Output the [X, Y] coordinate of the center of the cell containing the given text.  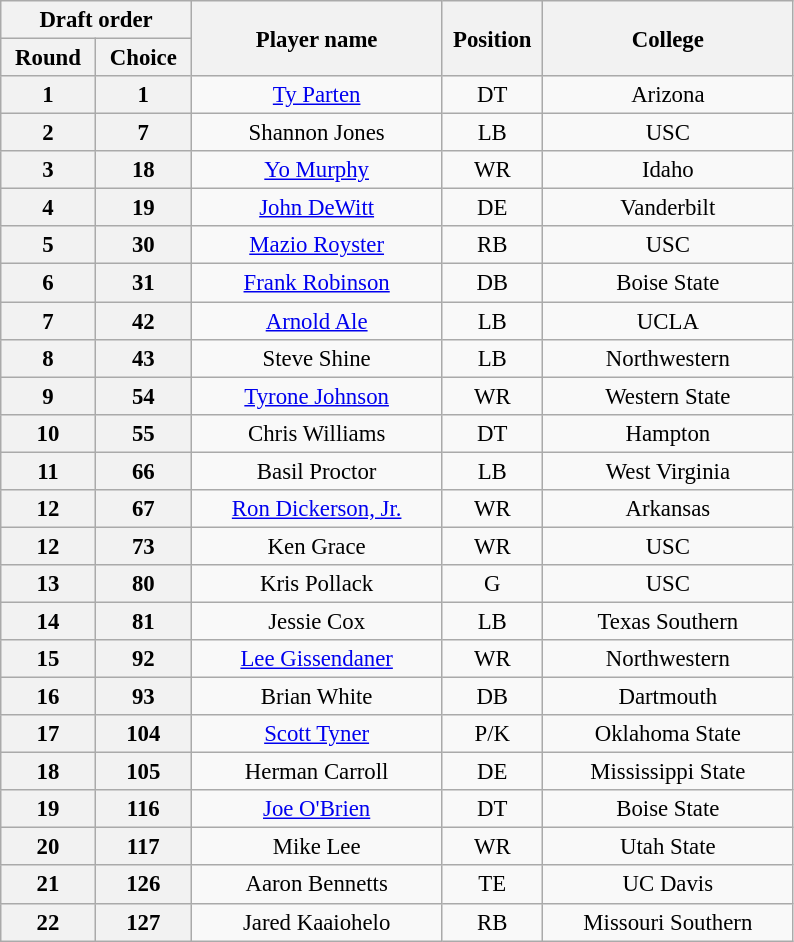
Ron Dickerson, Jr. [316, 509]
104 [143, 734]
Dartmouth [668, 697]
G [492, 584]
117 [143, 847]
Jessie Cox [316, 621]
55 [143, 433]
30 [143, 245]
14 [48, 621]
Lee Gissendaner [316, 659]
67 [143, 509]
College [668, 38]
Missouri Southern [668, 922]
92 [143, 659]
11 [48, 471]
P/K [492, 734]
UC Davis [668, 885]
Mazio Royster [316, 245]
42 [143, 321]
Ken Grace [316, 546]
UCLA [668, 321]
116 [143, 809]
31 [143, 283]
Arkansas [668, 509]
2 [48, 133]
Herman Carroll [316, 772]
Frank Robinson [316, 283]
Draft order [96, 20]
4 [48, 208]
Joe O'Brien [316, 809]
3 [48, 170]
Position [492, 38]
6 [48, 283]
8 [48, 358]
127 [143, 922]
5 [48, 245]
10 [48, 433]
Yo Murphy [316, 170]
Steve Shine [316, 358]
126 [143, 885]
West Virginia [668, 471]
Choice [143, 58]
66 [143, 471]
93 [143, 697]
Hampton [668, 433]
Player name [316, 38]
Aaron Bennetts [316, 885]
Arnold Ale [316, 321]
Chris Williams [316, 433]
Round [48, 58]
20 [48, 847]
Tyrone Johnson [316, 396]
16 [48, 697]
43 [143, 358]
Jared Kaaiohelo [316, 922]
Mike Lee [316, 847]
54 [143, 396]
Western State [668, 396]
Texas Southern [668, 621]
Arizona [668, 95]
Idaho [668, 170]
15 [48, 659]
9 [48, 396]
22 [48, 922]
13 [48, 584]
Vanderbilt [668, 208]
81 [143, 621]
Brian White [316, 697]
Mississippi State [668, 772]
Utah State [668, 847]
Oklahoma State [668, 734]
Scott Tyner [316, 734]
Kris Pollack [316, 584]
21 [48, 885]
Shannon Jones [316, 133]
TE [492, 885]
Ty Parten [316, 95]
105 [143, 772]
John DeWitt [316, 208]
73 [143, 546]
Basil Proctor [316, 471]
80 [143, 584]
17 [48, 734]
